Identify which cell holds the provided text, then report its (x, y) central coordinate. 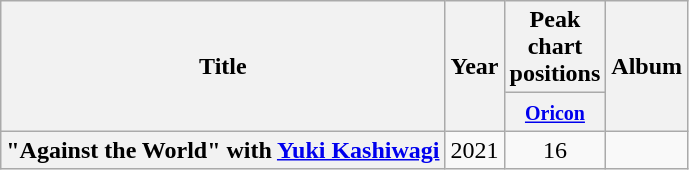
2021 (474, 150)
Year (474, 66)
Album (647, 66)
Title (223, 66)
Oricon (555, 112)
Peak chart positions (555, 47)
16 (555, 150)
"Against the World" with Yuki Kashiwagi (223, 150)
